Identify which cell holds the provided text, then report its [X, Y] central coordinate. 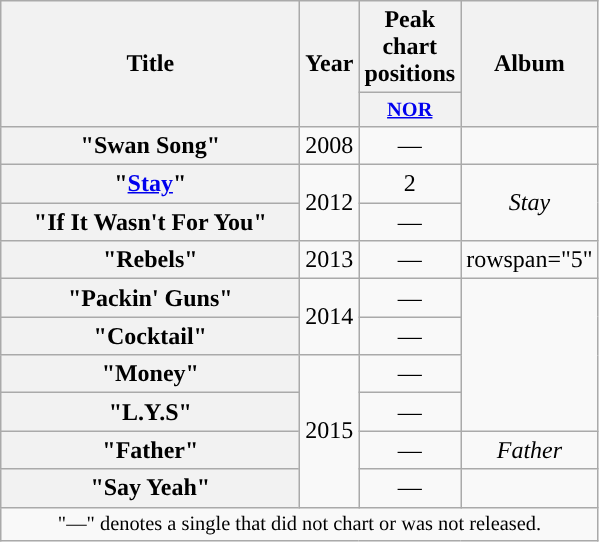
Album [530, 64]
"L.Y.S" [150, 412]
"Say Yeah" [150, 488]
Year [330, 64]
"—" denotes a single that did not chart or was not released. [300, 524]
2008 [330, 145]
"Money" [150, 374]
Peak chart positions [410, 47]
NOR [410, 110]
2013 [330, 260]
rowspan="5" [530, 260]
Father [530, 450]
Title [150, 64]
"Swan Song" [150, 145]
2014 [330, 317]
"Rebels" [150, 260]
"Packin' Guns" [150, 298]
"Father" [150, 450]
2 [410, 184]
2015 [330, 431]
"Cocktail" [150, 336]
"Stay" [150, 184]
"If It Wasn't For You" [150, 222]
2012 [330, 203]
Stay [530, 203]
